Locate the cell with the specified text and output its [x, y] center coordinate. 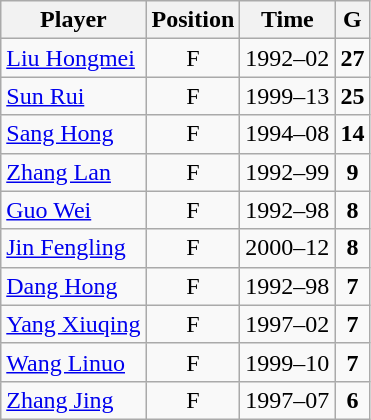
Dang Hong [74, 286]
27 [352, 58]
14 [352, 134]
1999–13 [288, 96]
1997–02 [288, 324]
Sang Hong [74, 134]
Jin Fengling [74, 248]
Player [74, 20]
Zhang Lan [74, 172]
25 [352, 96]
Wang Linuo [74, 362]
1992–99 [288, 172]
1992–02 [288, 58]
Liu Hongmei [74, 58]
Yang Xiuqing [74, 324]
G [352, 20]
Guo Wei [74, 210]
Zhang Jing [74, 400]
Time [288, 20]
Sun Rui [74, 96]
6 [352, 400]
2000–12 [288, 248]
9 [352, 172]
Position [193, 20]
1997–07 [288, 400]
1999–10 [288, 362]
1994–08 [288, 134]
